Output the [X, Y] coordinate of the center of the cell containing the given text.  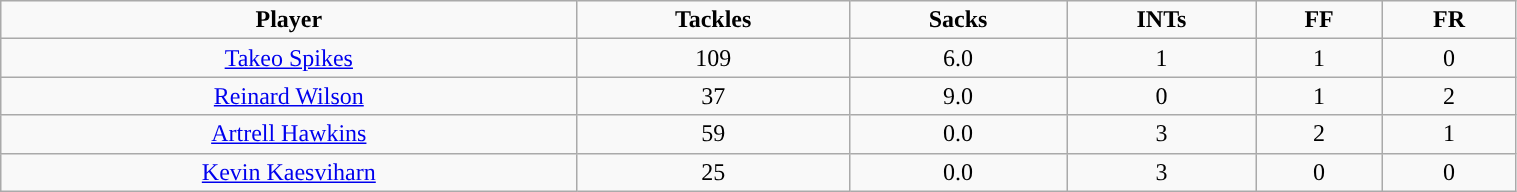
109 [714, 58]
37 [714, 96]
Takeo Spikes [289, 58]
Tackles [714, 20]
25 [714, 172]
9.0 [958, 96]
Sacks [958, 20]
FF [1319, 20]
6.0 [958, 58]
Reinard Wilson [289, 96]
INTs [1162, 20]
Kevin Kaesviharn [289, 172]
Artrell Hawkins [289, 134]
FR [1449, 20]
59 [714, 134]
Player [289, 20]
